Provide the (X, Y) coordinate of the cell's center where the given text is located.  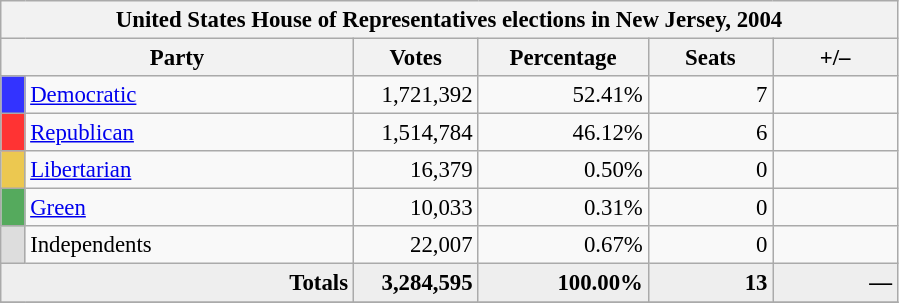
Totals (178, 283)
0.50% (563, 170)
46.12% (563, 133)
United States House of Representatives elections in New Jersey, 2004 (450, 20)
0.67% (563, 245)
— (836, 283)
16,379 (416, 170)
100.00% (563, 283)
Libertarian (189, 170)
22,007 (416, 245)
Percentage (563, 58)
Republican (189, 133)
52.41% (563, 95)
Independents (189, 245)
7 (710, 95)
1,514,784 (416, 133)
Seats (710, 58)
6 (710, 133)
0.31% (563, 208)
13 (710, 283)
Democratic (189, 95)
1,721,392 (416, 95)
+/– (836, 58)
Green (189, 208)
10,033 (416, 208)
Votes (416, 58)
3,284,595 (416, 283)
Party (178, 58)
